Locate the cell with the specified text and output its [x, y] center coordinate. 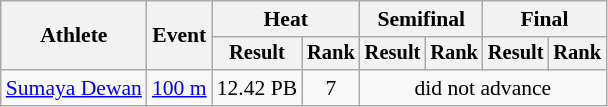
Final [544, 19]
Event [180, 36]
100 m [180, 88]
Sumaya Dewan [74, 88]
Semifinal [422, 19]
Heat [286, 19]
12.42 PB [258, 88]
7 [331, 88]
Athlete [74, 36]
did not advance [483, 88]
